Capture the cell that displays the provided text and extract its [X, Y] central coordinate. 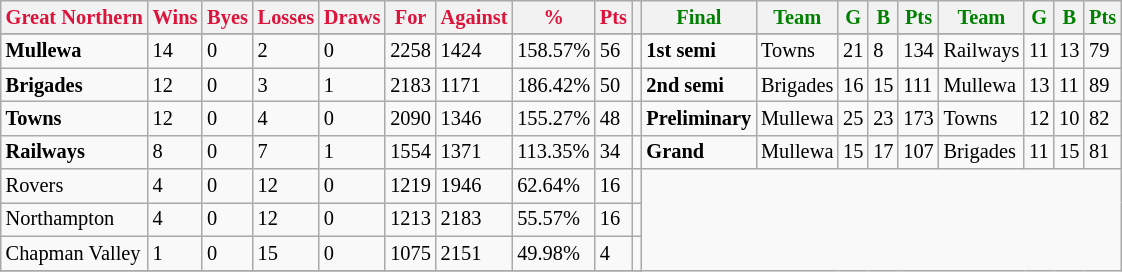
7 [286, 152]
Losses [286, 17]
Rovers [74, 186]
2090 [410, 118]
Northampton [74, 219]
10 [1069, 118]
1424 [474, 51]
81 [1102, 152]
1346 [474, 118]
Byes [227, 17]
62.64% [554, 186]
34 [614, 152]
89 [1102, 85]
113.35% [554, 152]
3 [286, 85]
134 [918, 51]
50 [614, 85]
1219 [410, 186]
1946 [474, 186]
Against [474, 17]
1213 [410, 219]
56 [614, 51]
79 [1102, 51]
173 [918, 118]
Wins [176, 17]
2nd semi [700, 85]
17 [883, 152]
25 [853, 118]
111 [918, 85]
158.57% [554, 51]
186.42% [554, 85]
21 [853, 51]
2258 [410, 51]
82 [1102, 118]
2151 [474, 253]
Grand [700, 152]
55.57% [554, 219]
23 [883, 118]
1171 [474, 85]
1371 [474, 152]
For [410, 17]
1075 [410, 253]
48 [614, 118]
% [554, 17]
Great Northern [74, 17]
1st semi [700, 51]
14 [176, 51]
1554 [410, 152]
Draws [352, 17]
2 [286, 51]
Preliminary [700, 118]
107 [918, 152]
49.98% [554, 253]
155.27% [554, 118]
Final [700, 17]
Chapman Valley [74, 253]
